From the cell containing the given text, extract its center point as [x, y] coordinate. 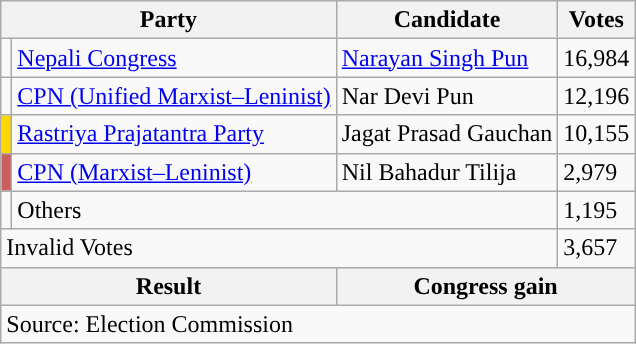
Nar Devi Pun [447, 96]
Congress gain [486, 286]
Jagat Prasad Gauchan [447, 134]
Invalid Votes [280, 248]
CPN (Marxist–Leninist) [174, 172]
12,196 [596, 96]
Narayan Singh Pun [447, 58]
Source: Election Commission [318, 324]
16,984 [596, 58]
Others [285, 210]
Nepali Congress [174, 58]
Rastriya Prajatantra Party [174, 134]
Party [168, 20]
3,657 [596, 248]
Result [168, 286]
10,155 [596, 134]
Votes [596, 20]
CPN (Unified Marxist–Leninist) [174, 96]
1,195 [596, 210]
2,979 [596, 172]
Nil Bahadur Tilija [447, 172]
Candidate [447, 20]
